Return the (x, y) coordinate for the center point of the cell that contains the specified text.  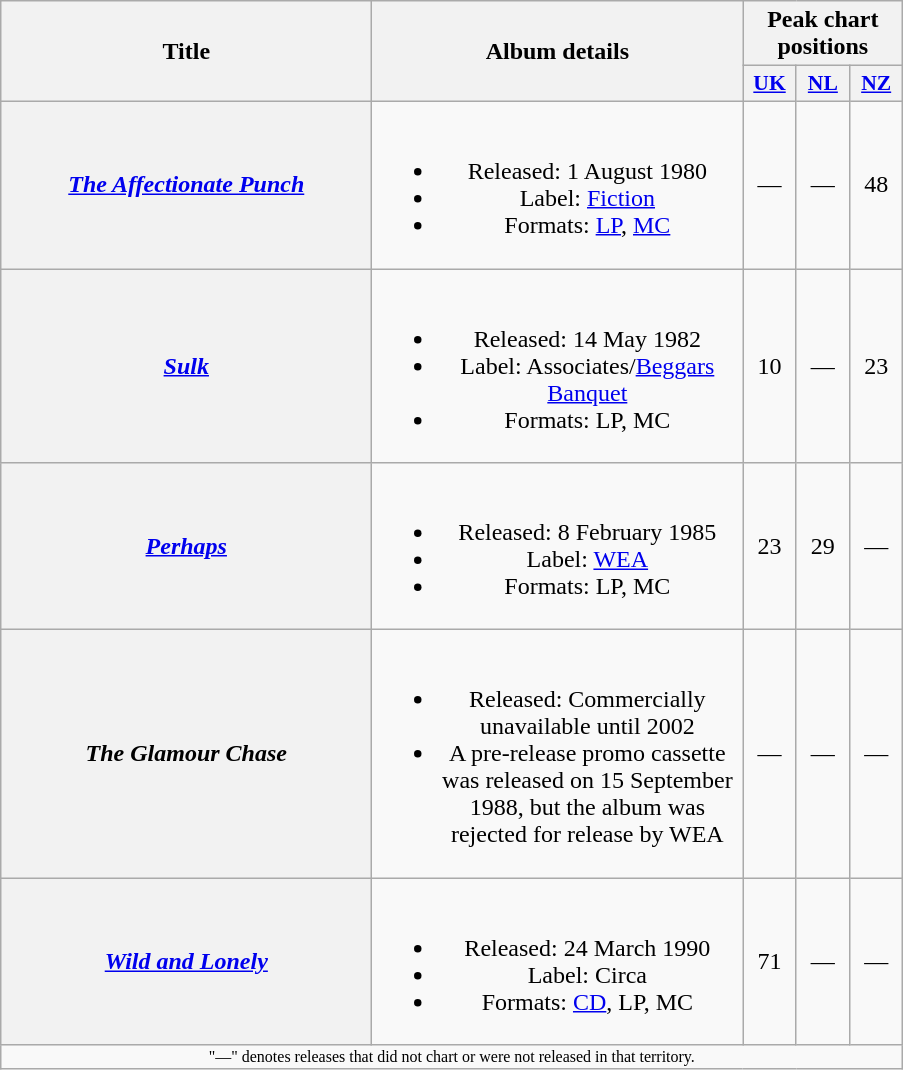
Released: 8 February 1985Label: WEAFormats: LP, MC (558, 546)
Album details (558, 52)
Title (186, 52)
Perhaps (186, 546)
Released: 1 August 1980Label: FictionFormats: LP, MC (558, 184)
Released: 24 March 1990Label: CircaFormats: CD, LP, MC (558, 962)
Sulk (186, 365)
NZ (876, 84)
48 (876, 184)
Wild and Lonely (186, 962)
29 (822, 546)
10 (770, 365)
UK (770, 84)
Peak chart positions (823, 34)
"—" denotes releases that did not chart or were not released in that territory. (452, 1057)
The Glamour Chase (186, 754)
The Affectionate Punch (186, 184)
Released: 14 May 1982Label: Associates/Beggars BanquetFormats: LP, MC (558, 365)
71 (770, 962)
NL (822, 84)
